Find where the given text appears and provide that cell's center as (x, y) coordinate. 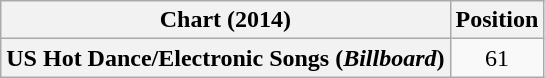
Position (497, 20)
Chart (2014) (226, 20)
61 (497, 58)
US Hot Dance/Electronic Songs (Billboard) (226, 58)
